Locate the cell with the specified text and output its (X, Y) center coordinate. 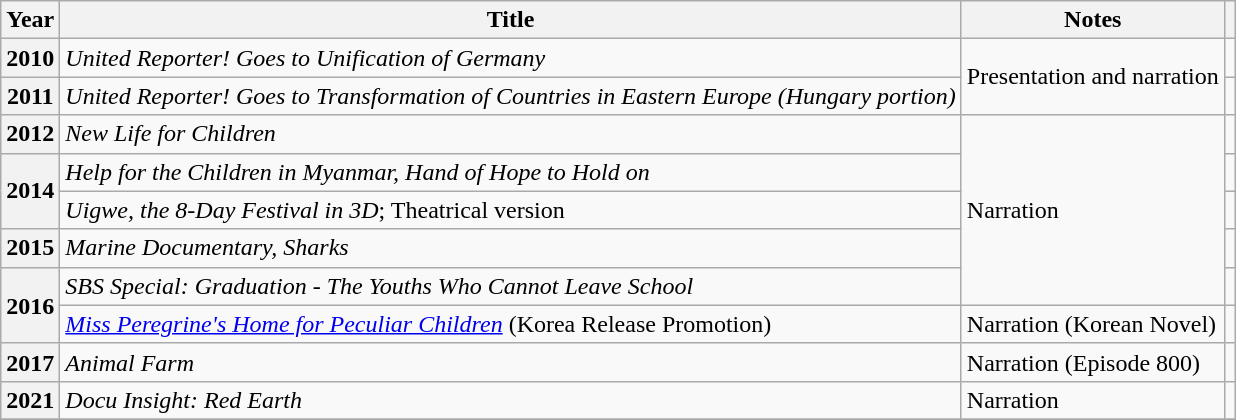
United Reporter! Goes to Transformation of Countries in Eastern Europe (Hungary portion) (510, 96)
Help for the Children in Myanmar, Hand of Hope to Hold on (510, 172)
2016 (30, 305)
Narration (Korean Novel) (1092, 324)
Narration (Episode 800) (1092, 362)
Miss Peregrine's Home for Peculiar Children (Korea Release Promotion) (510, 324)
Presentation and narration (1092, 77)
United Reporter! Goes to Unification of Germany (510, 58)
2014 (30, 191)
SBS Special: Graduation - The Youths Who Cannot Leave School (510, 286)
2017 (30, 362)
Year (30, 20)
2010 (30, 58)
2021 (30, 400)
Uigwe, the 8-Day Festival in 3D; Theatrical version (510, 210)
New Life for Children (510, 134)
Docu Insight: Red Earth (510, 400)
2015 (30, 248)
Animal Farm (510, 362)
Marine Documentary, Sharks (510, 248)
Title (510, 20)
2012 (30, 134)
Notes (1092, 20)
2011 (30, 96)
